Return the (x, y) coordinate for the center point of the cell that contains the specified text.  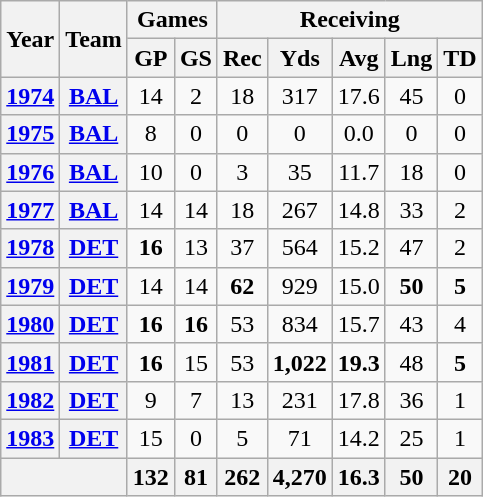
Avg (358, 58)
17.6 (358, 96)
Year (30, 39)
9 (150, 400)
20 (460, 477)
62 (242, 286)
GS (196, 58)
Games (172, 20)
1980 (30, 324)
15.2 (358, 248)
929 (300, 286)
4 (460, 324)
1979 (30, 286)
1983 (30, 438)
43 (411, 324)
Yds (300, 58)
36 (411, 400)
1975 (30, 134)
1976 (30, 172)
15.7 (358, 324)
564 (300, 248)
Team (94, 39)
Lng (411, 58)
14.2 (358, 438)
834 (300, 324)
81 (196, 477)
1982 (30, 400)
3 (242, 172)
37 (242, 248)
35 (300, 172)
1,022 (300, 362)
231 (300, 400)
47 (411, 248)
Receiving (350, 20)
267 (300, 210)
7 (196, 400)
8 (150, 134)
132 (150, 477)
17.8 (358, 400)
15.0 (358, 286)
16.3 (358, 477)
317 (300, 96)
0.0 (358, 134)
71 (300, 438)
48 (411, 362)
4,270 (300, 477)
1974 (30, 96)
Rec (242, 58)
11.7 (358, 172)
1981 (30, 362)
45 (411, 96)
1978 (30, 248)
19.3 (358, 362)
262 (242, 477)
14.8 (358, 210)
25 (411, 438)
10 (150, 172)
TD (460, 58)
33 (411, 210)
1977 (30, 210)
GP (150, 58)
